Extract the (X, Y) coordinate from the center of the cell holding the provided text.  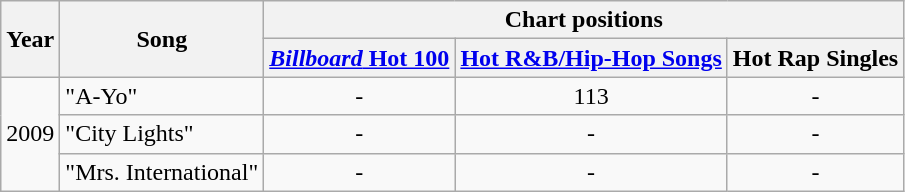
"A-Yo" (162, 96)
"Mrs. International" (162, 172)
2009 (30, 134)
113 (591, 96)
Year (30, 39)
Billboard Hot 100 (360, 58)
Song (162, 39)
Hot Rap Singles (815, 58)
"City Lights" (162, 134)
Hot R&B/Hip-Hop Songs (591, 58)
Chart positions (584, 20)
